From the cell containing the given text, extract its center point as (x, y) coordinate. 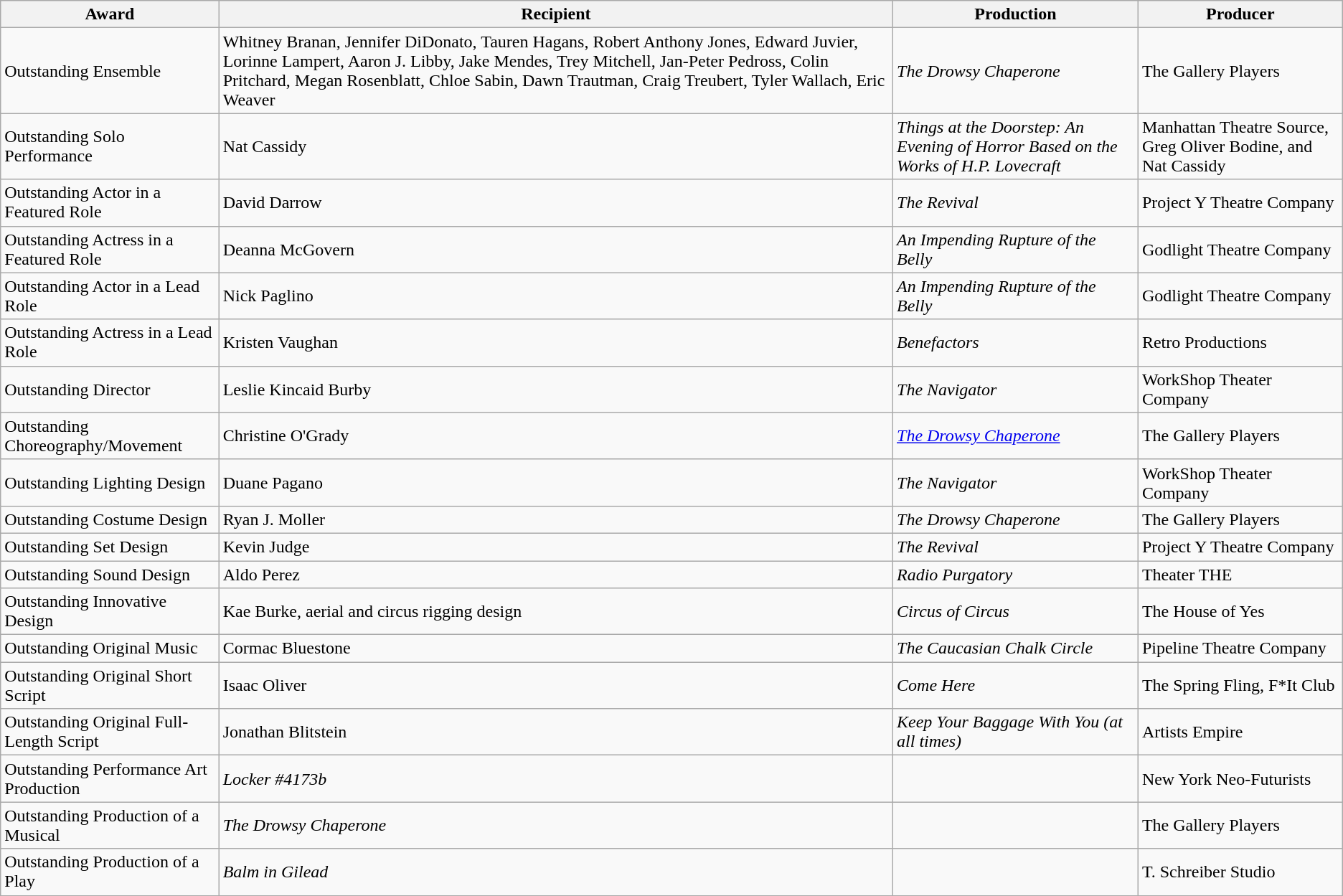
Balm in Gilead (555, 872)
Duane Pagano (555, 482)
Kae Burke, aerial and circus rigging design (555, 611)
Kristen Vaughan (555, 343)
Nat Cassidy (555, 146)
Outstanding Director (110, 389)
New York Neo-Futurists (1240, 779)
Manhattan Theatre Source, Greg Oliver Bodine, and Nat Cassidy (1240, 146)
Producer (1240, 14)
The Caucasian Chalk Circle (1016, 649)
Come Here (1016, 686)
Outstanding Original Short Script (110, 686)
Award (110, 14)
Outstanding Original Full-Length Script (110, 732)
Nick Paglino (555, 296)
Outstanding Innovative Design (110, 611)
Deanna McGovern (555, 250)
Outstanding Actor in a Lead Role (110, 296)
Outstanding Production of a Play (110, 872)
Outstanding Original Music (110, 649)
Circus of Circus (1016, 611)
Leslie Kincaid Burby (555, 389)
Outstanding Sound Design (110, 575)
Outstanding Ensemble (110, 70)
T. Schreiber Studio (1240, 872)
Benefactors (1016, 343)
Isaac Oliver (555, 686)
Outstanding Solo Performance (110, 146)
David Darrow (555, 202)
Aldo Perez (555, 575)
Jonathan Blitstein (555, 732)
Production (1016, 14)
Outstanding Performance Art Production (110, 779)
Retro Productions (1240, 343)
Artists Empire (1240, 732)
The Spring Fling, F*It Club (1240, 686)
Outstanding Costume Design (110, 519)
Outstanding Actor in a Featured Role (110, 202)
Outstanding Production of a Musical (110, 825)
Cormac Bluestone (555, 649)
Outstanding Lighting Design (110, 482)
Outstanding Choreography/Movement (110, 436)
Christine O'Grady (555, 436)
Theater THE (1240, 575)
Outstanding Actress in a Featured Role (110, 250)
Outstanding Actress in a Lead Role (110, 343)
Ryan J. Moller (555, 519)
Pipeline Theatre Company (1240, 649)
Outstanding Set Design (110, 547)
Locker #4173b (555, 779)
Things at the Doorstep: An Evening of Horror Based on the Works of H.P. Lovecraft (1016, 146)
The House of Yes (1240, 611)
Recipient (555, 14)
Keep Your Baggage With You (at all times) (1016, 732)
Radio Purgatory (1016, 575)
Kevin Judge (555, 547)
